Determine the (x, y) coordinate at the center of the cell enclosing the given text.  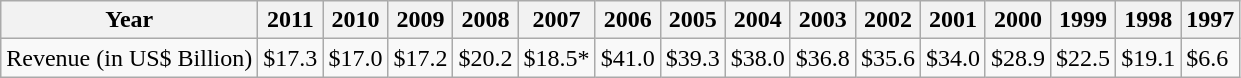
2004 (758, 20)
$39.3 (692, 58)
1998 (1148, 20)
Year (130, 20)
$35.6 (888, 58)
1999 (1084, 20)
$36.8 (822, 58)
$22.5 (1084, 58)
2011 (290, 20)
$19.1 (1148, 58)
2010 (356, 20)
2006 (628, 20)
2002 (888, 20)
$20.2 (486, 58)
2008 (486, 20)
$41.0 (628, 58)
$17.0 (356, 58)
$17.2 (420, 58)
2003 (822, 20)
Revenue (in US$ Billion) (130, 58)
$18.5* (556, 58)
$6.6 (1210, 58)
2007 (556, 20)
2000 (1018, 20)
$17.3 (290, 58)
2001 (952, 20)
2005 (692, 20)
$38.0 (758, 58)
1997 (1210, 20)
$34.0 (952, 58)
$28.9 (1018, 58)
2009 (420, 20)
